Return the [x, y] coordinate for the center point of the cell that contains the specified text.  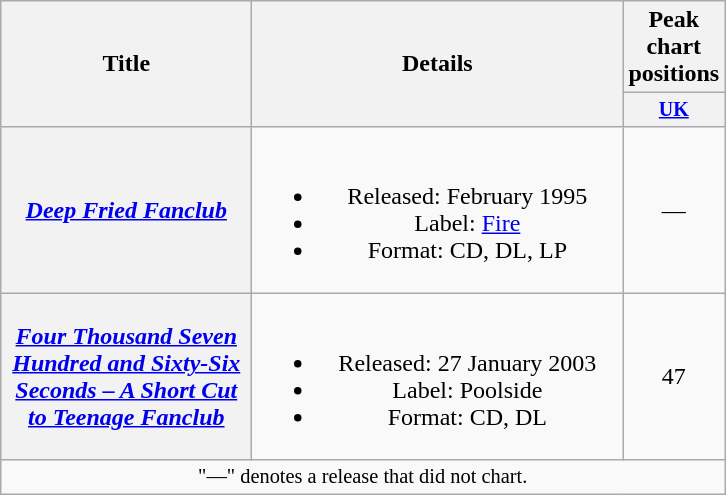
— [674, 210]
Peak chart positions [674, 47]
Four Thousand Seven Hundred and Sixty-Six Seconds – A Short Cut to Teenage Fanclub [126, 376]
47 [674, 376]
Details [438, 64]
Released: February 1995Label: FireFormat: CD, DL, LP [438, 210]
UK [674, 110]
"—" denotes a release that did not chart. [363, 477]
Released: 27 January 2003Label: PoolsideFormat: CD, DL [438, 376]
Deep Fried Fanclub [126, 210]
Title [126, 64]
